Provide the [x, y] coordinate of the cell's center where the given text is located.  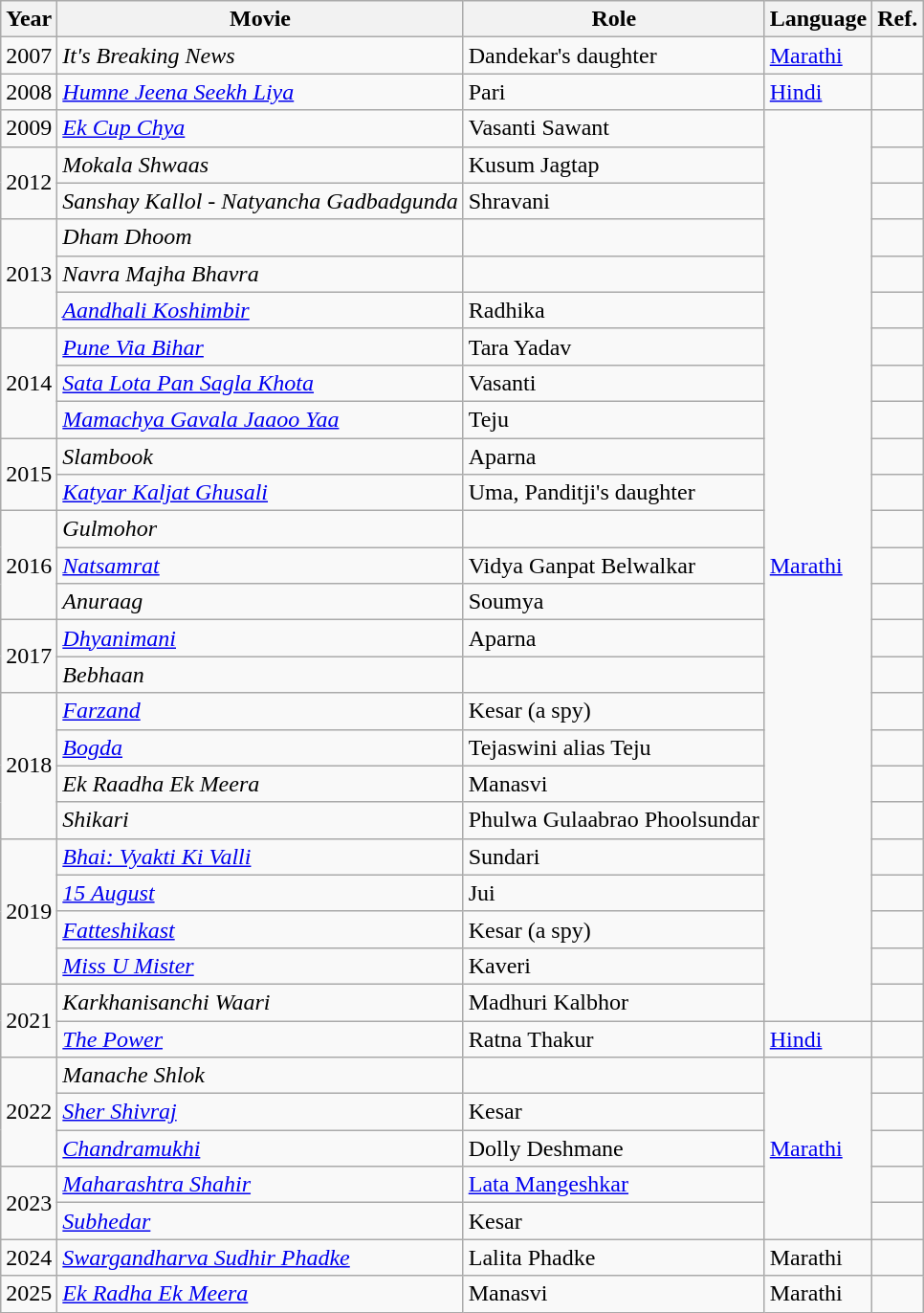
Swargandharva Sudhir Phadke [260, 1257]
Lata Mangeshkar [614, 1185]
Uma, Panditji's daughter [614, 493]
Vidya Ganpat Belwalkar [614, 566]
2012 [29, 183]
Shravani [614, 201]
2007 [29, 56]
The Power [260, 1038]
Tejaswini alias Teju [614, 747]
Dandekar's daughter [614, 56]
2015 [29, 475]
2017 [29, 656]
2018 [29, 766]
Chandramukhi [260, 1148]
2024 [29, 1257]
Ref. [897, 19]
15 August [260, 893]
Humne Jeena Seekh Liya [260, 92]
Anuraag [260, 602]
Madhuri Kalbhor [614, 1002]
Navra Majha Bhavra [260, 274]
Kaveri [614, 966]
Vasanti [614, 383]
Karkhanisanchi Waari [260, 1002]
Dolly Deshmane [614, 1148]
2023 [29, 1203]
2025 [29, 1294]
Vasanti Sawant [614, 128]
Mokala Shwaas [260, 165]
2008 [29, 92]
Teju [614, 419]
2021 [29, 1020]
Bhai: Vyakti Ki Valli [260, 857]
It's Breaking News [260, 56]
Aandhali Koshimbir [260, 310]
Radhika [614, 310]
Bogda [260, 747]
Lalita Phadke [614, 1257]
Slambook [260, 456]
Ek Cup Chya [260, 128]
Miss U Mister [260, 966]
Role [614, 19]
2013 [29, 274]
Phulwa Gulaabrao Phoolsundar [614, 820]
Kusum Jagtap [614, 165]
Manache Shlok [260, 1076]
Sher Shivraj [260, 1112]
Mamachya Gavala Jaaoo Yaa [260, 419]
Tara Yadav [614, 346]
Sata Lota Pan Sagla Khota [260, 383]
Pune Via Bihar [260, 346]
Maharashtra Shahir [260, 1185]
Year [29, 19]
Language [818, 19]
Movie [260, 19]
Pari [614, 92]
Ratna Thakur [614, 1038]
Shikari [260, 820]
Soumya [614, 602]
2019 [29, 911]
Subhedar [260, 1221]
Gulmohor [260, 529]
2016 [29, 566]
Fatteshikast [260, 929]
Sanshay Kallol - Natyancha Gadbadgunda [260, 201]
Farzand [260, 711]
Dham Dhoom [260, 237]
2022 [29, 1112]
Bebhaan [260, 675]
Ek Raadha Ek Meera [260, 784]
Natsamrat [260, 566]
2014 [29, 383]
2009 [29, 128]
Jui [614, 893]
Dhyanimani [260, 638]
Katyar Kaljat Ghusali [260, 493]
Ek Radha Ek Meera [260, 1294]
Sundari [614, 857]
